Return the (X, Y) coordinate for the center point of the cell that contains the specified text.  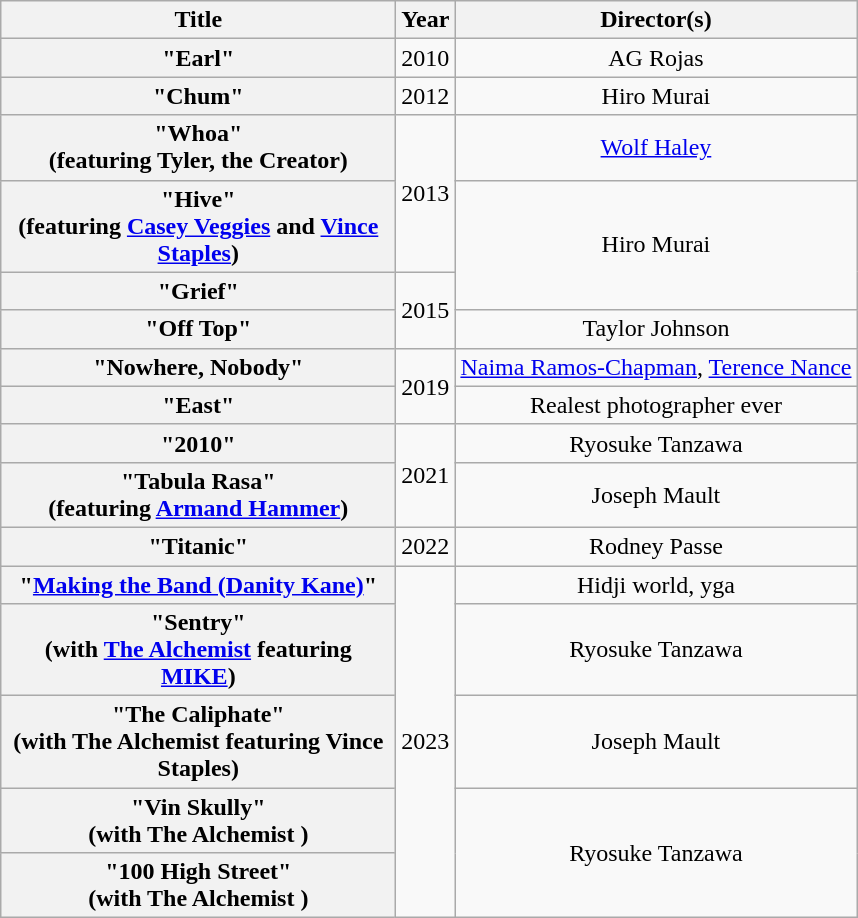
"Whoa"(featuring Tyler, the Creator) (198, 148)
2021 (426, 476)
Wolf Haley (656, 148)
Director(s) (656, 20)
"Off Top" (198, 329)
Rodney Passe (656, 546)
"2010" (198, 443)
Naima Ramos-Chapman, Terence Nance (656, 367)
Taylor Johnson (656, 329)
2019 (426, 386)
2023 (426, 742)
Hidji world, yga (656, 585)
"Nowhere, Nobody" (198, 367)
"Grief" (198, 291)
2015 (426, 310)
"East" (198, 405)
2012 (426, 96)
"Earl" (198, 58)
"Titanic" (198, 546)
"Making the Band (Danity Kane)" (198, 585)
"100 High Street"(with The Alchemist ) (198, 886)
Realest photographer ever (656, 405)
"Sentry"(with The Alchemist featuring MIKE) (198, 650)
AG Rojas (656, 58)
Title (198, 20)
"Tabula Rasa"(featuring Armand Hammer) (198, 494)
"Hive"(featuring Casey Veggies and Vince Staples) (198, 226)
Year (426, 20)
"The Caliphate"(with The Alchemist featuring Vince Staples) (198, 742)
"Vin Skully"(with The Alchemist ) (198, 820)
2010 (426, 58)
2013 (426, 194)
"Chum" (198, 96)
2022 (426, 546)
